Locate the cell with the specified text and output its (x, y) center coordinate. 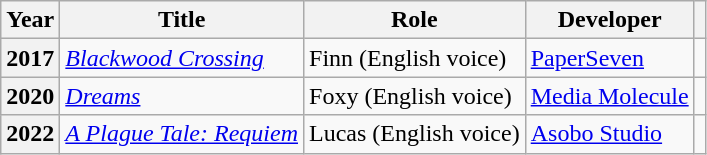
Title (182, 20)
2022 (30, 134)
2017 (30, 58)
Asobo Studio (610, 134)
Foxy (English voice) (415, 96)
Media Molecule (610, 96)
A Plague Tale: Requiem (182, 134)
Blackwood Crossing (182, 58)
Year (30, 20)
2020 (30, 96)
Finn (English voice) (415, 58)
Lucas (English voice) (415, 134)
PaperSeven (610, 58)
Developer (610, 20)
Dreams (182, 96)
Role (415, 20)
